Return the (x, y) coordinate for the center point of the cell that contains the specified text.  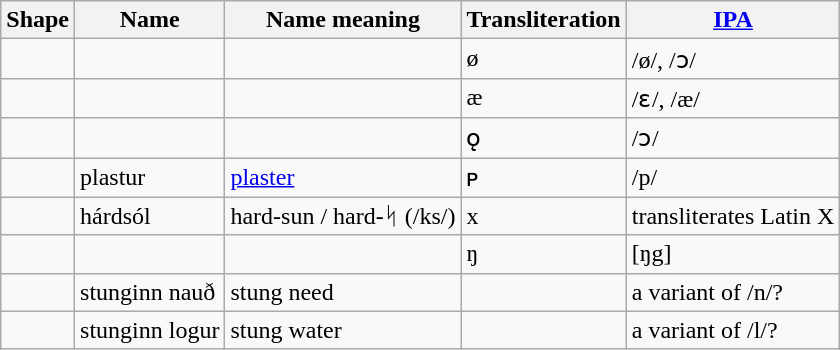
stung need (343, 292)
æ (544, 98)
Transliteration (544, 20)
/ø/, /ɔ/ (733, 59)
ŋ (544, 254)
[ŋg] (733, 254)
Name meaning (343, 20)
Name (150, 20)
plaster (343, 178)
ᴘ (544, 178)
stung water (343, 330)
hard-sun / hard-ᛋ (/ks/) (343, 216)
ǫ (544, 138)
/ɛ/, /æ/ (733, 98)
/p/ (733, 178)
plastur (150, 178)
transliterates Latin X (733, 216)
IPA (733, 20)
stunginn nauð (150, 292)
a variant of /n/? (733, 292)
a variant of /l/? (733, 330)
Shape (38, 20)
stunginn logur (150, 330)
hárdsól (150, 216)
ø (544, 59)
x (544, 216)
/ɔ/ (733, 138)
